Locate the cell with the specified text and output its (X, Y) center coordinate. 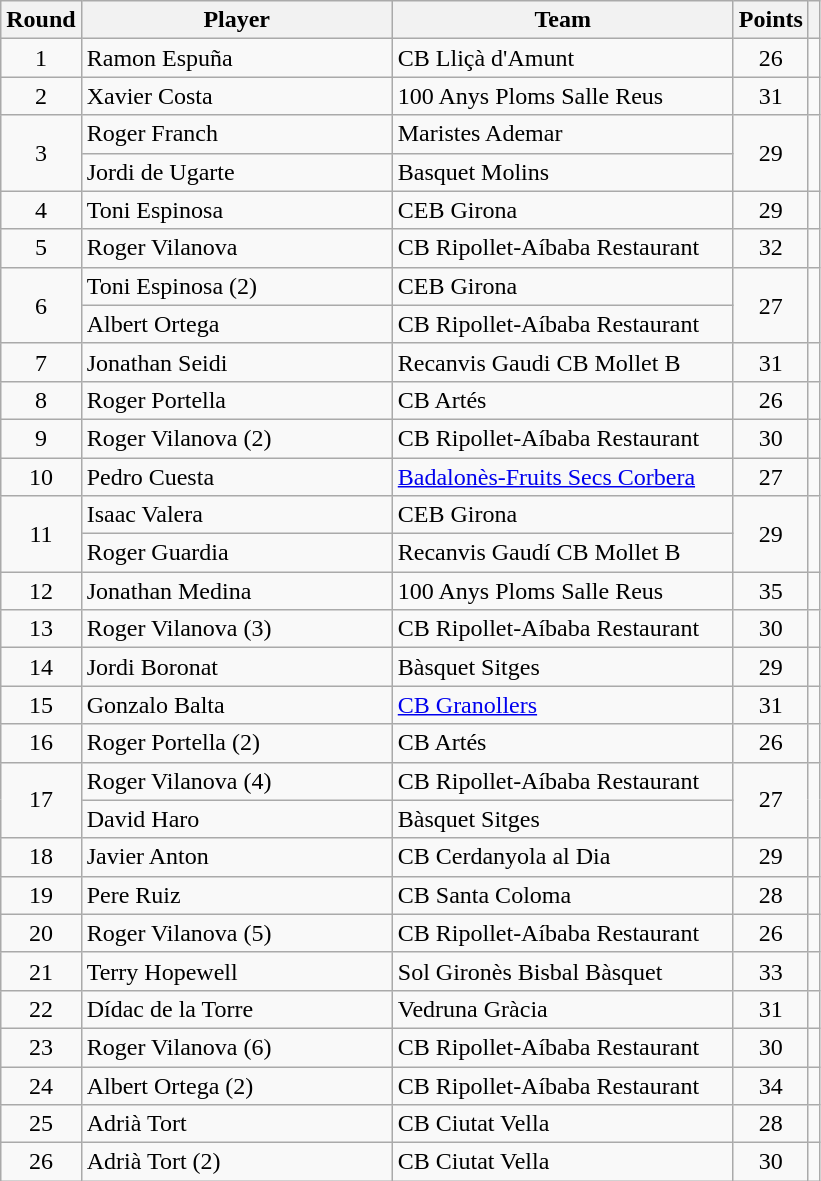
3 (41, 153)
CB Santa Coloma (562, 895)
Roger Vilanova (4) (236, 781)
Roger Vilanova (2) (236, 438)
Adrià Tort (2) (236, 1162)
Team (562, 20)
5 (41, 248)
19 (41, 895)
2 (41, 96)
20 (41, 933)
Xavier Costa (236, 96)
Maristes Ademar (562, 134)
Jordi de Ugarte (236, 172)
4 (41, 210)
24 (41, 1085)
Vedruna Gràcia (562, 1009)
32 (770, 248)
17 (41, 800)
Basquet Molins (562, 172)
David Haro (236, 819)
Isaac Valera (236, 515)
Pedro Cuesta (236, 477)
9 (41, 438)
14 (41, 667)
Roger Vilanova (3) (236, 629)
1 (41, 58)
18 (41, 857)
21 (41, 971)
10 (41, 477)
Recanvis Gaudi CB Mollet B (562, 362)
13 (41, 629)
Ramon Espuña (236, 58)
Jonathan Medina (236, 591)
Roger Portella (2) (236, 743)
Points (770, 20)
Roger Vilanova (5) (236, 933)
Roger Vilanova (6) (236, 1047)
CB Cerdanyola al Dia (562, 857)
Toni Espinosa (2) (236, 286)
Roger Franch (236, 134)
Albert Ortega (236, 324)
Sol Gironès Bisbal Bàsquet (562, 971)
Dídac de la Torre (236, 1009)
Toni Espinosa (236, 210)
8 (41, 400)
6 (41, 305)
Gonzalo Balta (236, 705)
Roger Guardia (236, 553)
34 (770, 1085)
Round (41, 20)
Pere Ruiz (236, 895)
Badalonès-Fruits Secs Corbera (562, 477)
Recanvis Gaudí CB Mollet B (562, 553)
25 (41, 1124)
Terry Hopewell (236, 971)
CB Lliçà d'Amunt (562, 58)
Javier Anton (236, 857)
11 (41, 534)
23 (41, 1047)
CB Granollers (562, 705)
Roger Vilanova (236, 248)
Player (236, 20)
22 (41, 1009)
15 (41, 705)
16 (41, 743)
Albert Ortega (2) (236, 1085)
Jordi Boronat (236, 667)
Roger Portella (236, 400)
Jonathan Seidi (236, 362)
12 (41, 591)
33 (770, 971)
7 (41, 362)
Adrià Tort (236, 1124)
35 (770, 591)
